From the cell containing the given text, extract its center point as [x, y] coordinate. 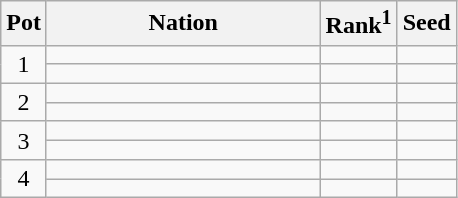
3 [24, 140]
Seed [426, 24]
Pot [24, 24]
1 [24, 64]
2 [24, 102]
Rank1 [358, 24]
4 [24, 178]
Nation [183, 24]
